Extract the (x, y) coordinate from the center of the cell holding the provided text.  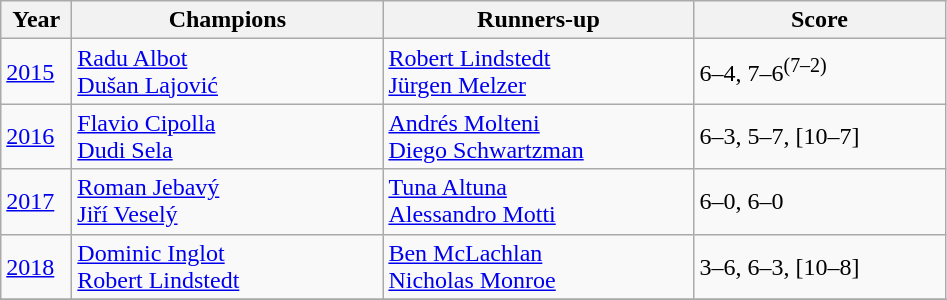
Year (36, 20)
3–6, 6–3, [10–8] (820, 266)
6–0, 6–0 (820, 202)
Radu Albot Dušan Lajović (228, 72)
2018 (36, 266)
Andrés Molteni Diego Schwartzman (538, 136)
Flavio Cipolla Dudi Sela (228, 136)
Runners-up (538, 20)
Tuna Altuna Alessandro Motti (538, 202)
6–3, 5–7, [10–7] (820, 136)
Dominic Inglot Robert Lindstedt (228, 266)
6–4, 7–6(7–2) (820, 72)
2016 (36, 136)
2015 (36, 72)
Score (820, 20)
Ben McLachlan Nicholas Monroe (538, 266)
Roman Jebavý Jiří Veselý (228, 202)
Robert Lindstedt Jürgen Melzer (538, 72)
2017 (36, 202)
Champions (228, 20)
